Provide the (X, Y) coordinate of the cell's center where the given text is located.  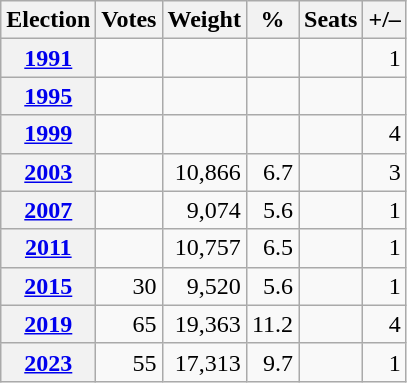
2015 (48, 286)
Election (48, 20)
2003 (48, 172)
2011 (48, 248)
30 (129, 286)
Seats (331, 20)
65 (129, 324)
2019 (48, 324)
3 (384, 172)
19,363 (204, 324)
% (272, 20)
Votes (129, 20)
9,074 (204, 210)
9,520 (204, 286)
1991 (48, 58)
Weight (204, 20)
+/– (384, 20)
10,757 (204, 248)
55 (129, 362)
2023 (48, 362)
10,866 (204, 172)
17,313 (204, 362)
11.2 (272, 324)
2007 (48, 210)
1995 (48, 96)
6.7 (272, 172)
1999 (48, 134)
9.7 (272, 362)
6.5 (272, 248)
